Determine the (X, Y) coordinate at the center of the cell enclosing the given text.  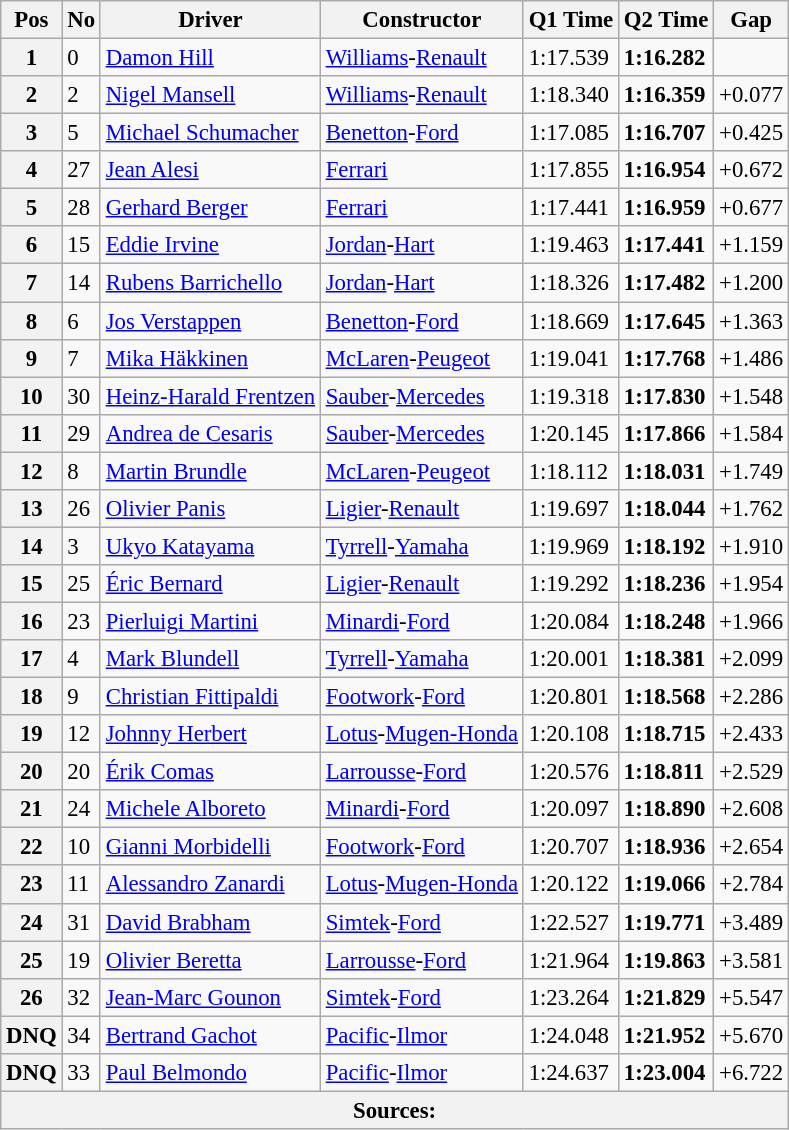
Eddie Irvine (210, 245)
1:17.482 (666, 283)
Driver (210, 20)
1:17.866 (666, 433)
David Brabham (210, 922)
+3.581 (752, 960)
Mika Häkkinen (210, 358)
1:18.669 (570, 321)
1:19.697 (570, 509)
Andrea de Cesaris (210, 433)
1:20.097 (570, 809)
+1.548 (752, 396)
Michele Alboreto (210, 809)
+1.200 (752, 283)
1:20.108 (570, 734)
Pos (32, 20)
Olivier Beretta (210, 960)
27 (81, 170)
1:20.001 (570, 659)
1:18.381 (666, 659)
Gianni Morbidelli (210, 847)
1:16.959 (666, 208)
+1.159 (752, 245)
+1.910 (752, 546)
+1.749 (752, 471)
Sources: (395, 1110)
1:18.340 (570, 95)
Jean-Marc Gounon (210, 997)
+0.425 (752, 133)
Q1 Time (570, 20)
1:16.707 (666, 133)
1:17.645 (666, 321)
1:17.855 (570, 170)
1:18.568 (666, 697)
Johnny Herbert (210, 734)
Ukyo Katayama (210, 546)
1:16.359 (666, 95)
1 (32, 58)
+1.363 (752, 321)
+2.654 (752, 847)
1:18.936 (666, 847)
1:17.768 (666, 358)
+2.433 (752, 734)
1:20.084 (570, 621)
1:17.539 (570, 58)
+5.547 (752, 997)
1:23.004 (666, 1073)
+2.286 (752, 697)
22 (32, 847)
Alessandro Zanardi (210, 885)
+1.486 (752, 358)
1:17.830 (666, 396)
+1.966 (752, 621)
+0.672 (752, 170)
Paul Belmondo (210, 1073)
+1.762 (752, 509)
1:21.952 (666, 1035)
+2.608 (752, 809)
30 (81, 396)
+5.670 (752, 1035)
1:16.954 (666, 170)
Michael Schumacher (210, 133)
1:19.292 (570, 584)
1:23.264 (570, 997)
1:20.801 (570, 697)
+0.077 (752, 95)
1:21.964 (570, 960)
1:21.829 (666, 997)
Olivier Panis (210, 509)
1:19.771 (666, 922)
Mark Blundell (210, 659)
+2.529 (752, 772)
Gap (752, 20)
Jos Verstappen (210, 321)
1:22.527 (570, 922)
+2.099 (752, 659)
1:17.085 (570, 133)
16 (32, 621)
29 (81, 433)
1:18.236 (666, 584)
17 (32, 659)
+1.954 (752, 584)
Nigel Mansell (210, 95)
18 (32, 697)
Rubens Barrichello (210, 283)
Pierluigi Martini (210, 621)
+0.677 (752, 208)
1:18.715 (666, 734)
1:18.326 (570, 283)
1:18.890 (666, 809)
1:19.463 (570, 245)
+6.722 (752, 1073)
+2.784 (752, 885)
No (81, 20)
1:16.282 (666, 58)
Christian Fittipaldi (210, 697)
28 (81, 208)
1:24.637 (570, 1073)
1:18.811 (666, 772)
1:18.112 (570, 471)
21 (32, 809)
33 (81, 1073)
1:18.248 (666, 621)
32 (81, 997)
Constructor (422, 20)
+1.584 (752, 433)
+3.489 (752, 922)
1:19.863 (666, 960)
1:20.122 (570, 885)
13 (32, 509)
1:19.318 (570, 396)
0 (81, 58)
Érik Comas (210, 772)
Bertrand Gachot (210, 1035)
1:20.707 (570, 847)
1:24.048 (570, 1035)
1:20.145 (570, 433)
1:19.969 (570, 546)
1:20.576 (570, 772)
1:18.031 (666, 471)
Jean Alesi (210, 170)
1:19.066 (666, 885)
34 (81, 1035)
Heinz-Harald Frentzen (210, 396)
Martin Brundle (210, 471)
1:18.044 (666, 509)
Éric Bernard (210, 584)
1:18.192 (666, 546)
31 (81, 922)
Q2 Time (666, 20)
Gerhard Berger (210, 208)
Damon Hill (210, 58)
1:19.041 (570, 358)
